Return [X, Y] of the center of cell containing provided text 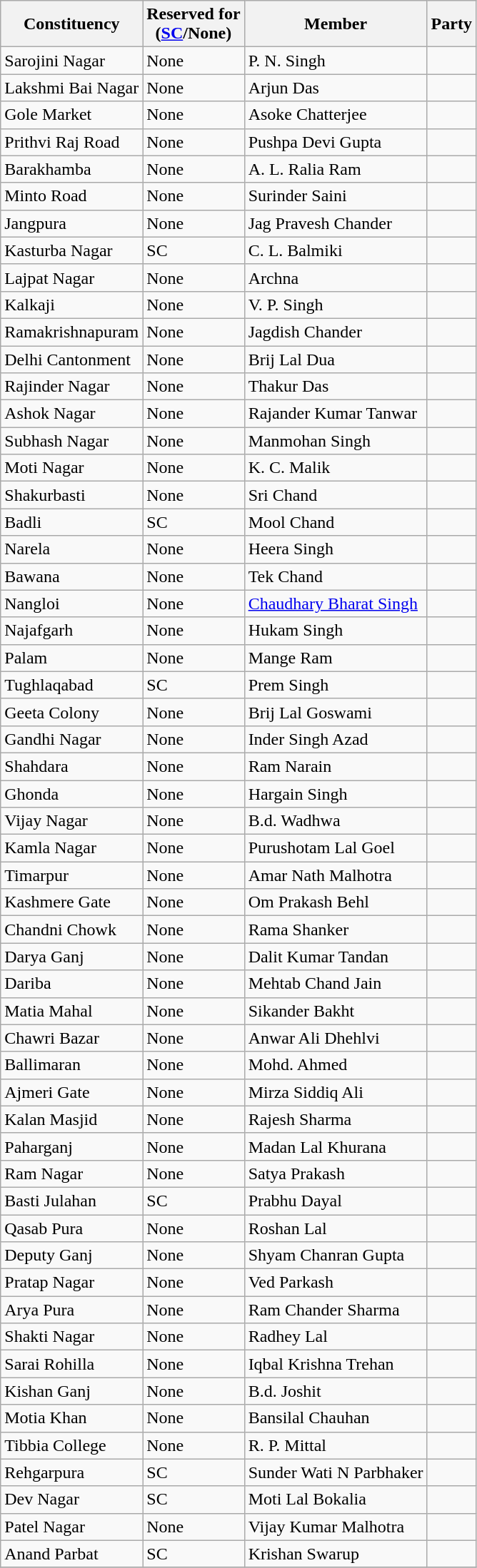
Narela [71, 549]
Kalkaji [71, 305]
Nangloi [71, 604]
Dalit Kumar Tandan [336, 957]
Prabhu Dayal [336, 1201]
Chandni Chowk [71, 930]
Purushotam Lal Goel [336, 848]
Rajander Kumar Tanwar [336, 414]
Subhash Nagar [71, 441]
Party [451, 24]
Pushpa Devi Gupta [336, 142]
Member [336, 24]
Surinder Saini [336, 196]
Gandhi Nagar [71, 739]
Jag Pravesh Chander [336, 223]
C. L. Balmiki [336, 250]
Shakti Nagar [71, 1337]
Mehtab Chand Jain [336, 984]
Manmohan Singh [336, 441]
Kamla Nagar [71, 848]
Iqbal Krishna Trehan [336, 1364]
Tibbia College [71, 1445]
Lajpat Nagar [71, 278]
Kishan Ganj [71, 1391]
Om Prakash Behl [336, 902]
Barakhamba [71, 169]
Radhey Lal [336, 1337]
Matia Mahal [71, 1011]
Mool Chand [336, 522]
Brij Lal Goswami [336, 712]
Kalan Masjid [71, 1119]
Inder Singh Azad [336, 739]
Jagdish Chander [336, 332]
Palam [71, 658]
Shyam Chanran Gupta [336, 1256]
Kashmere Gate [71, 902]
Motia Khan [71, 1418]
Heera Singh [336, 549]
Rajinder Nagar [71, 387]
B.d. Joshit [336, 1391]
Rajesh Sharma [336, 1119]
Mange Ram [336, 658]
Qasab Pura [71, 1228]
Darya Ganj [71, 957]
Ballimaran [71, 1065]
V. P. Singh [336, 305]
Paharganj [71, 1146]
Krishan Swarup [336, 1554]
Geeta Colony [71, 712]
Amar Nath Malhotra [336, 875]
Asoke Chatterjee [336, 115]
Delhi Cantonment [71, 359]
Gole Market [71, 115]
Chaudhary Bharat Singh [336, 604]
Ramakrishnapuram [71, 332]
K. C. Malik [336, 468]
Shakurbasti [71, 495]
Dariba [71, 984]
Anwar Ali Dhehlvi [336, 1038]
Anand Parbat [71, 1554]
Shahdara [71, 766]
Jangpura [71, 223]
Sunder Wati N Parbhaker [336, 1472]
Vijay Nagar [71, 821]
B.d. Wadhwa [336, 821]
Hukam Singh [336, 631]
Arjun Das [336, 88]
Madan Lal Khurana [336, 1146]
Brij Lal Dua [336, 359]
Tughlaqabad [71, 685]
Arya Pura [71, 1310]
Bansilal Chauhan [336, 1418]
Ghonda [71, 794]
Archna [336, 278]
Vijay Kumar Malhotra [336, 1527]
Deputy Ganj [71, 1256]
Satya Prakash [336, 1174]
R. P. Mittal [336, 1445]
Minto Road [71, 196]
Hargain Singh [336, 794]
A. L. Ralia Ram [336, 169]
Najafgarh [71, 631]
Sri Chand [336, 495]
Ashok Nagar [71, 414]
Sikander Bakht [336, 1011]
Ram Nagar [71, 1174]
P. N. Singh [336, 61]
Ram Narain [336, 766]
Badli [71, 522]
Ved Parkash [336, 1283]
Bawana [71, 576]
Mohd. Ahmed [336, 1065]
Mirza Siddiq Ali [336, 1092]
Ajmeri Gate [71, 1092]
Rama Shanker [336, 930]
Moti Lal Bokalia [336, 1500]
Rehgarpura [71, 1472]
Sarojini Nagar [71, 61]
Lakshmi Bai Nagar [71, 88]
Kasturba Nagar [71, 250]
Thakur Das [336, 387]
Ram Chander Sharma [336, 1310]
Sarai Rohilla [71, 1364]
Timarpur [71, 875]
Patel Nagar [71, 1527]
Basti Julahan [71, 1201]
Pratap Nagar [71, 1283]
Roshan Lal [336, 1228]
Moti Nagar [71, 468]
Chawri Bazar [71, 1038]
Dev Nagar [71, 1500]
Constituency [71, 24]
Tek Chand [336, 576]
Reserved for(SC/None) [194, 24]
Prithvi Raj Road [71, 142]
Prem Singh [336, 685]
